Provide the [x, y] coordinate of the cell's center where the given text is located.  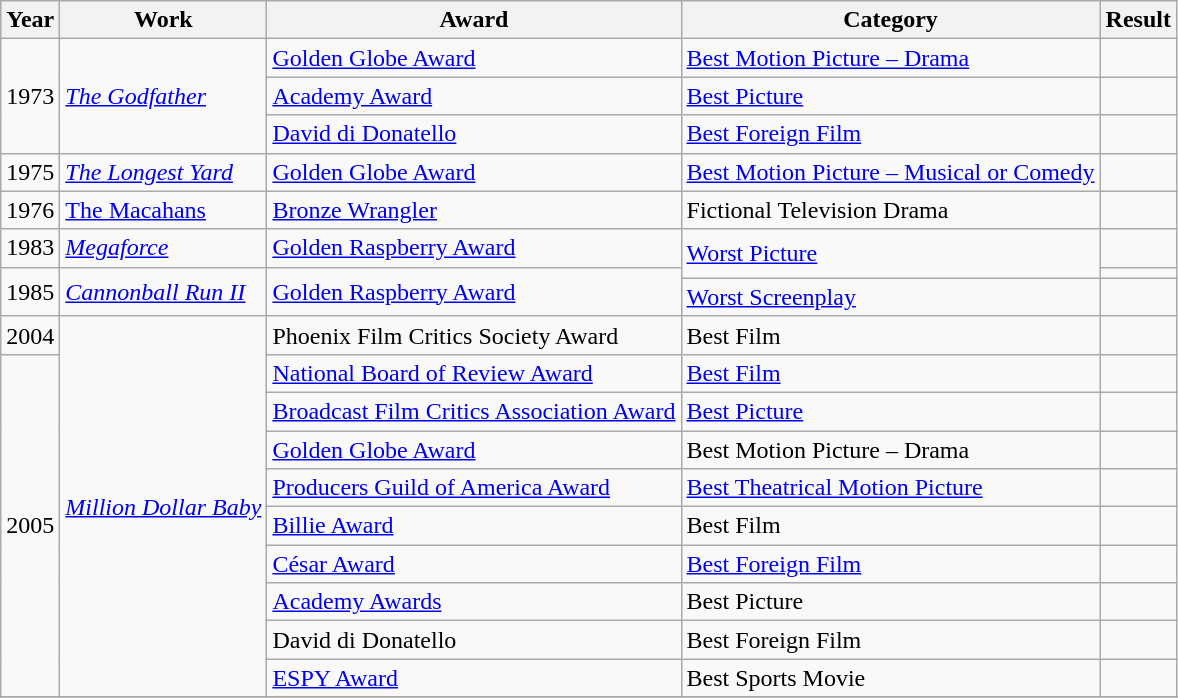
Cannonball Run II [164, 292]
1973 [30, 96]
1985 [30, 292]
Megaforce [164, 248]
Academy Award [474, 96]
Category [890, 20]
2005 [30, 526]
1983 [30, 248]
Best Theatrical Motion Picture [890, 488]
Best Sports Movie [890, 678]
Broadcast Film Critics Association Award [474, 411]
Producers Guild of America Award [474, 488]
Award [474, 20]
Bronze Wrangler [474, 210]
ESPY Award [474, 678]
Million Dollar Baby [164, 506]
Worst Picture [890, 254]
2004 [30, 335]
1975 [30, 172]
The Godfather [164, 96]
The Macahans [164, 210]
Work [164, 20]
Best Motion Picture – Musical or Comedy [890, 172]
Year [30, 20]
Fictional Television Drama [890, 210]
The Longest Yard [164, 172]
Phoenix Film Critics Society Award [474, 335]
Worst Screenplay [890, 297]
National Board of Review Award [474, 373]
César Award [474, 564]
Billie Award [474, 526]
Result [1138, 20]
Academy Awards [474, 602]
1976 [30, 210]
